Determine the [x, y] coordinate at the center of the cell enclosing the given text.  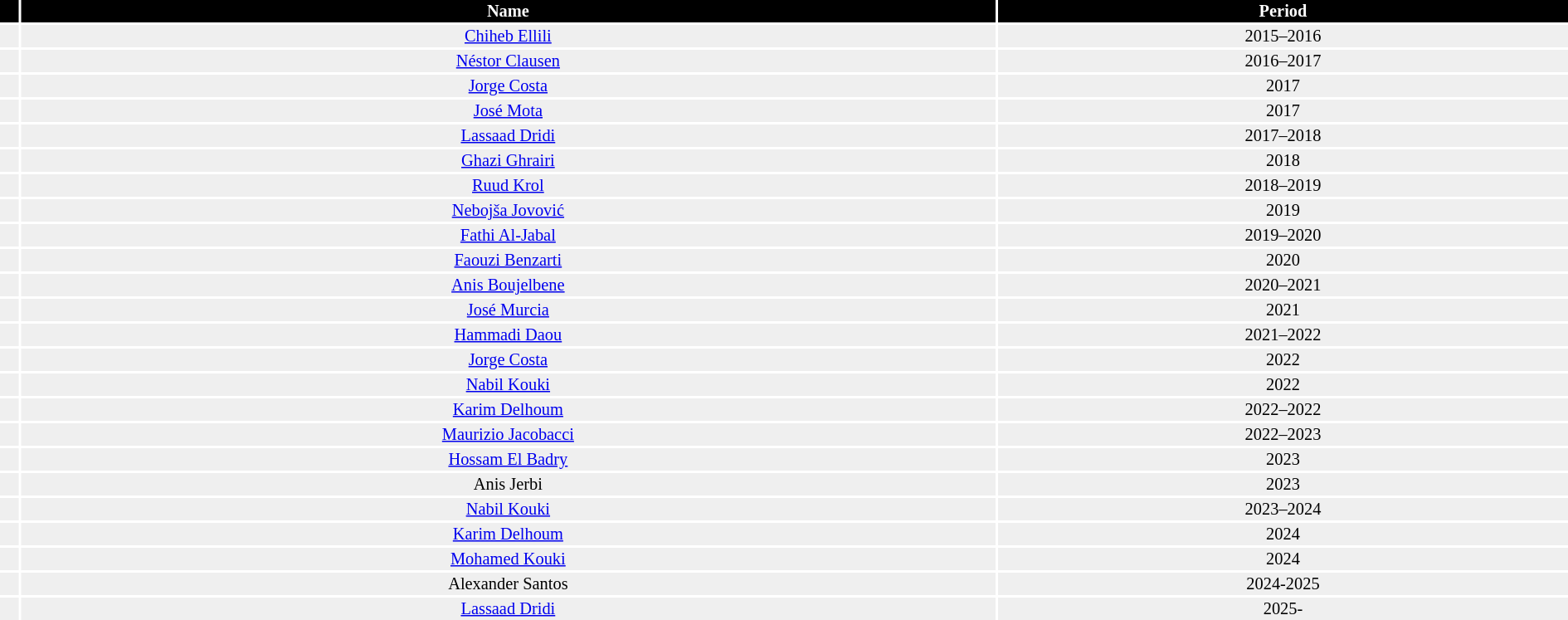
Mohamed Kouki [508, 559]
2015–2016 [1283, 37]
2024-2025 [1283, 584]
2021–2022 [1283, 335]
2018 [1283, 161]
Name [508, 12]
2016–2017 [1283, 61]
Maurizio Jacobacci [508, 435]
Anis Boujelbene [508, 286]
2019–2020 [1283, 236]
2021 [1283, 310]
Hossam El Badry [508, 460]
Ruud Krol [508, 186]
2019 [1283, 211]
Faouzi Benzarti [508, 261]
Chiheb Ellili [508, 37]
2017–2018 [1283, 136]
Anis Jerbi [508, 485]
2020 [1283, 261]
2023–2024 [1283, 510]
Hammadi Daou [508, 335]
2018–2019 [1283, 186]
Period [1283, 12]
2025- [1283, 609]
Alexander Santos [508, 584]
Ghazi Ghrairi [508, 161]
Nebojša Jovović [508, 211]
Fathi Al-Jabal [508, 236]
José Mota [508, 111]
2022–2022 [1283, 410]
Néstor Clausen [508, 61]
2022–2023 [1283, 435]
José Murcia [508, 310]
2020–2021 [1283, 286]
